Identify which cell holds the provided text, then report its [X, Y] central coordinate. 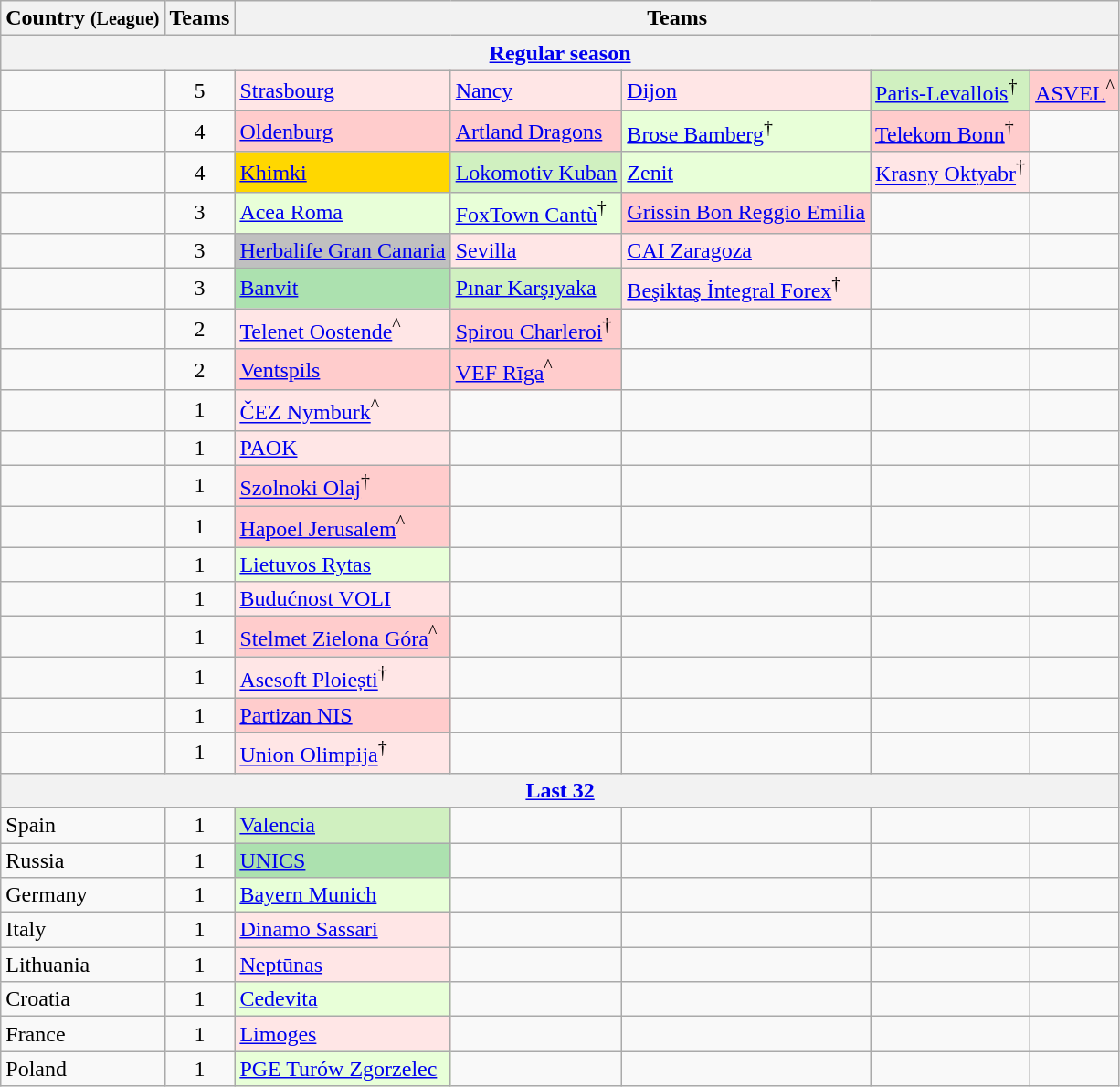
Dinamo Sassari [343, 930]
Beşiktaş İntegral Forex† [746, 289]
Acea Roma [343, 214]
UNICS [343, 860]
Croatia [82, 999]
Banvit [343, 289]
France [82, 1034]
Krasny Oktyabr† [950, 172]
Spain [82, 825]
Union Olimpija† [343, 753]
Italy [82, 930]
Herbalife Gran Canaria [343, 250]
Szolnoki Olaj† [343, 486]
ČEZ Nymburk^ [343, 411]
PAOK [343, 448]
Lokomotiv Kuban [536, 172]
Limoges [343, 1034]
Grissin Bon Reggio Emilia [746, 214]
Asesoft Ploiești† [343, 678]
VEF Rīga^ [536, 369]
Valencia [343, 825]
5 [199, 91]
Country (League) [82, 18]
Bayern Munich [343, 895]
Spirou Charleroi† [536, 329]
FoxTown Cantù† [536, 214]
Neptūnas [343, 965]
Partizan NIS [343, 715]
Khimki [343, 172]
Cedevita [343, 999]
CAI Zaragoza [746, 250]
Poland [82, 1069]
Telenet Oostende^ [343, 329]
Nancy [536, 91]
Russia [82, 860]
Sevilla [536, 250]
Artland Dragons [536, 132]
Budućnost VOLI [343, 599]
Lietuvos Rytas [343, 565]
Pınar Karşıyaka [536, 289]
Paris-Levallois† [950, 91]
Oldenburg [343, 132]
Lithuania [82, 965]
Strasbourg [343, 91]
ASVEL^ [1075, 91]
Last 32 [561, 790]
PGE Turów Zgorzelec [343, 1069]
Hapoel Jerusalem^ [343, 526]
Brose Bamberg† [746, 132]
Dijon [746, 91]
Zenit [746, 172]
Stelmet Zielona Góra^ [343, 638]
Regular season [561, 53]
Telekom Bonn† [950, 132]
Ventspils [343, 369]
Germany [82, 895]
